For the text-containing cell, return its midpoint in (X, Y) coordinate format. 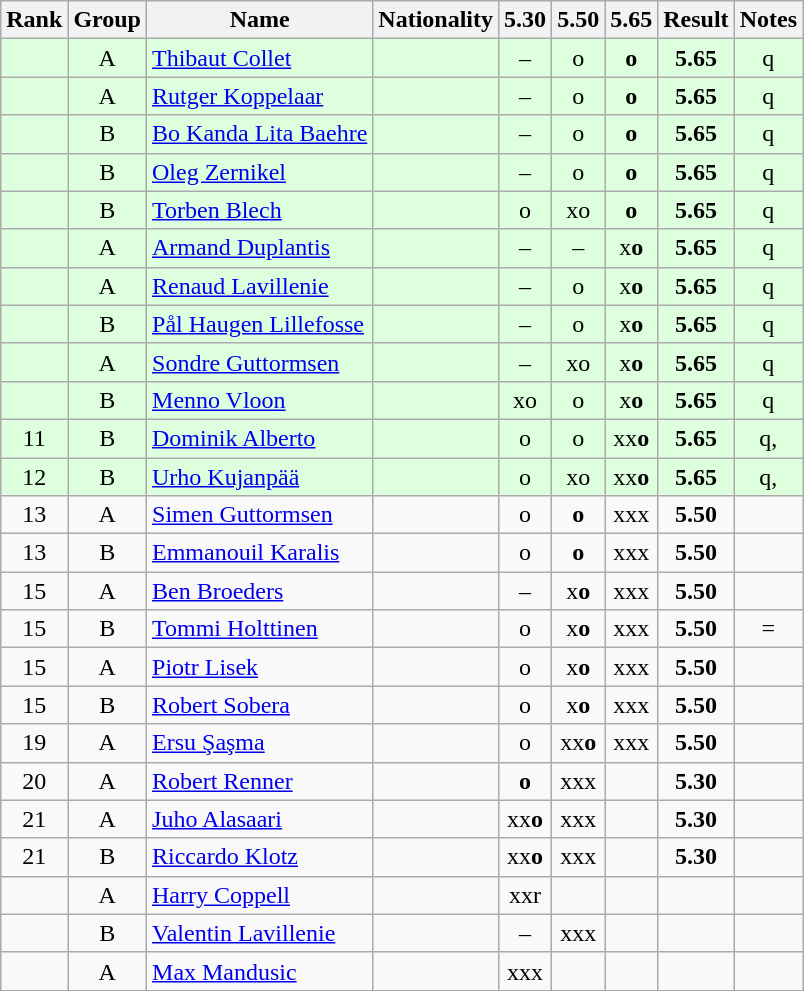
11 (34, 438)
20 (34, 781)
Simen Guttormsen (260, 515)
Armand Duplantis (260, 248)
Group (108, 20)
Thibaut Collet (260, 58)
Menno Vloon (260, 400)
Sondre Guttormsen (260, 362)
Rutger Koppelaar (260, 96)
Piotr Lisek (260, 667)
Renaud Lavillenie (260, 286)
12 (34, 477)
Max Mandusic (260, 971)
Emmanouil Karalis (260, 553)
19 (34, 743)
Ersu Şaşma (260, 743)
Riccardo Klotz (260, 857)
Robert Renner (260, 781)
= (768, 629)
Ben Broeders (260, 591)
Rank (34, 20)
Valentin Lavillenie (260, 933)
xxr (526, 895)
Dominik Alberto (260, 438)
Notes (768, 20)
Pål Haugen Lillefosse (260, 324)
Tommi Holttinen (260, 629)
Juho Alasaari (260, 819)
Result (696, 20)
Torben Blech (260, 210)
Urho Kujanpää (260, 477)
Harry Coppell (260, 895)
Name (260, 20)
Robert Sobera (260, 705)
Nationality (436, 20)
Bo Kanda Lita Baehre (260, 134)
Oleg Zernikel (260, 172)
